Detect which cell encompasses the target text, then output its (X, Y) center coordinate. 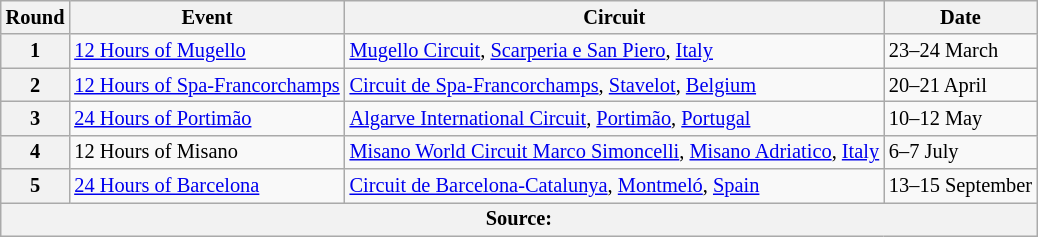
12 Hours of Misano (206, 152)
5 (36, 186)
Round (36, 17)
23–24 March (960, 51)
12 Hours of Spa-Francorchamps (206, 85)
Algarve International Circuit, Portimão, Portugal (614, 118)
Event (206, 17)
Misano World Circuit Marco Simoncelli, Misano Adriatico, Italy (614, 152)
Source: (519, 219)
10–12 May (960, 118)
Date (960, 17)
Circuit de Barcelona-Catalunya, Montmeló, Spain (614, 186)
2 (36, 85)
24 Hours of Barcelona (206, 186)
Circuit (614, 17)
3 (36, 118)
1 (36, 51)
20–21 April (960, 85)
12 Hours of Mugello (206, 51)
24 Hours of Portimão (206, 118)
Circuit de Spa-Francorchamps, Stavelot, Belgium (614, 85)
6–7 July (960, 152)
Mugello Circuit, Scarperia e San Piero, Italy (614, 51)
4 (36, 152)
13–15 September (960, 186)
